Output the (X, Y) coordinate of the center of the cell containing the given text.  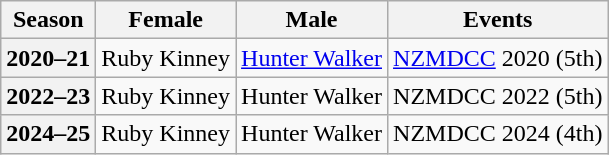
2020–21 (48, 58)
Female (166, 20)
Male (312, 20)
Season (48, 20)
2022–23 (48, 96)
2024–25 (48, 134)
Events (498, 20)
NZMDCC 2020 (5th) (498, 58)
NZMDCC 2024 (4th) (498, 134)
NZMDCC 2022 (5th) (498, 96)
